Find where the given text appears and provide that cell's center as [x, y] coordinate. 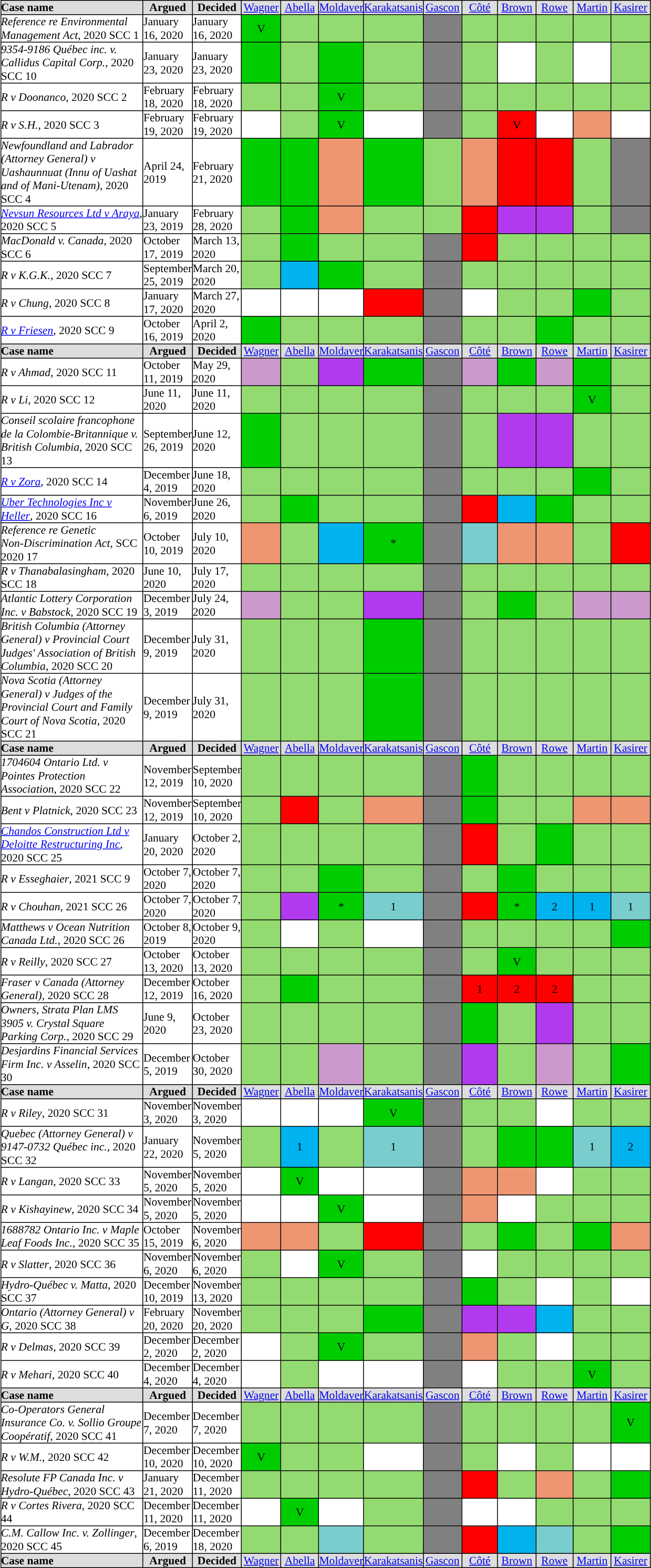
R v S.H., 2020 SCC 3 [71, 124]
December 18, 2020 [217, 1540]
January 23, 2019 [168, 220]
Atlantic Lottery Corporation Inc. v Babstock, 2020 SCC 19 [71, 605]
October 2, 2020 [217, 844]
R v Kishayinew, 2020 SCC 34 [71, 1209]
R v Langan, 2020 SCC 33 [71, 1181]
R v Li, 2020 SCC 12 [71, 399]
Ontario (Attorney General) v G, 2020 SCC 38 [71, 1319]
Newfoundland and Labrador (Attorney General) v Uashaunnuat (Innu of Uashat and of Mani-Utenam), 2020 SCC 4 [71, 172]
Bent v Platnick, 2020 SCC 23 [71, 810]
British Columbia (Attorney General) v Provincial Court Judges' Association of British Columbia, 2020 SCC 20 [71, 646]
October 11, 2019 [168, 372]
September 26, 2019 [168, 441]
February 21, 2020 [217, 172]
January 22, 2020 [168, 1147]
R v Reilly, 2020 SCC 27 [71, 961]
November 6, 2019 [168, 509]
March 20, 2020 [217, 275]
Matthews v Ocean Nutrition Canada Ltd., 2020 SCC 26 [71, 933]
January 21, 2020 [168, 1484]
January 17, 2020 [168, 303]
April 24, 2019 [168, 172]
July 17, 2020 [217, 577]
December 4, 2019 [168, 481]
October 9, 2020 [217, 933]
R v Delmas, 2020 SCC 39 [71, 1346]
October 8, 2019 [168, 933]
R v Chung, 2020 SCC 8 [71, 303]
Nova Scotia (Attorney General) v Judges of the Provincial Court and Family Court of Nova Scotia, 2020 SCC 21 [71, 707]
January 20, 2020 [168, 844]
9354-9186 Québec inc. v. Callidus Capital Corp., 2020 SCC 10 [71, 63]
C.M. Callow Inc. v. Zollinger, 2020 SCC 45 [71, 1540]
Owners, Strata Plan LMS 3905 v. Crystal Square Parking Corp., 2020 SCC 29 [71, 1023]
December 12, 2019 [168, 989]
Resolute FP Canada Inc. v Hydro‑Québec, 2020 SCC 43 [71, 1484]
April 2, 2020 [217, 330]
Desjardins Financial Services Firm Inc. v Asselin, 2020 SCC 30 [71, 1064]
November 13, 2020 [217, 1291]
Uber Technologies Inc v Heller, 2020 SCC 16 [71, 509]
March 13, 2020 [217, 247]
Fraser v Canada (Attorney General), 2020 SCC 28 [71, 989]
1688782 Ontario Inc. v Maple Leaf Foods Inc., 2020 SCC 35 [71, 1236]
1704604 Ontario Ltd. v Pointes Protection Association, 2020 SCC 22 [71, 776]
R v Doonanco, 2020 SCC 2 [71, 97]
October 16, 2019 [168, 330]
R v Zora, 2020 SCC 14 [71, 481]
November 20, 2020 [217, 1319]
October 10, 2019 [168, 543]
Chandos Construction Ltd v Deloitte Restructuring Inc, 2020 SCC 25 [71, 844]
October 16, 2020 [217, 989]
R v Esseghaier, 2021 SCC 9 [71, 878]
October 15, 2019 [168, 1236]
R v Mehari, 2020 SCC 40 [71, 1374]
March 27, 2020 [217, 303]
MacDonald v. Canada, 2020 SCC 6 [71, 247]
June 10, 2020 [168, 577]
R v Riley, 2020 SCC 31 [71, 1113]
October 30, 2020 [217, 1064]
June 9, 2020 [168, 1023]
R v Chouhan, 2021 SCC 26 [71, 906]
October 17, 2019 [168, 247]
July 24, 2020 [217, 605]
Reference re Environmental Management Act, 2020 SCC 1 [71, 28]
February 20, 2020 [168, 1319]
May 29, 2020 [217, 372]
December 10, 2019 [168, 1291]
February 28, 2020 [217, 220]
Hydro-Québec v. Matta, 2020 SCC 37 [71, 1291]
R v K.G.K., 2020 SCC 7 [71, 275]
R v Friesen, 2020 SCC 9 [71, 330]
December 3, 2019 [168, 605]
June 18, 2020 [217, 481]
R v Slatter, 2020 SCC 36 [71, 1264]
Conseil scolaire francophone de la Colombie-Britannique v. British Columbia, 2020 SCC 13 [71, 441]
October 23, 2020 [217, 1023]
September 25, 2019 [168, 275]
July 10, 2020 [217, 543]
R v Thanabalasingham, 2020 SCC 18 [71, 577]
Reference re Genetic Non‑Discrimination Act, SCC 2020 17 [71, 543]
June 26, 2020 [217, 509]
December 5, 2019 [168, 1064]
R v Ahmad, 2020 SCC 11 [71, 372]
R v Cortes Rivera, 2020 SCC 44 [71, 1512]
Nevsun Resources Ltd v Araya, 2020 SCC 5 [71, 220]
Quebec (Attorney General) v 9147-0732 Québec inc., 2020 SCC 32 [71, 1147]
June 12, 2020 [217, 441]
Co-Operators General Insurance Co. v. Sollio Groupe Coopératif, 2020 SCC 41 [71, 1422]
December 6, 2019 [168, 1540]
R v W.M., 2020 SCC 42 [71, 1457]
